Scan for the cell matching the given text and deliver its (x, y) coordinate at center. 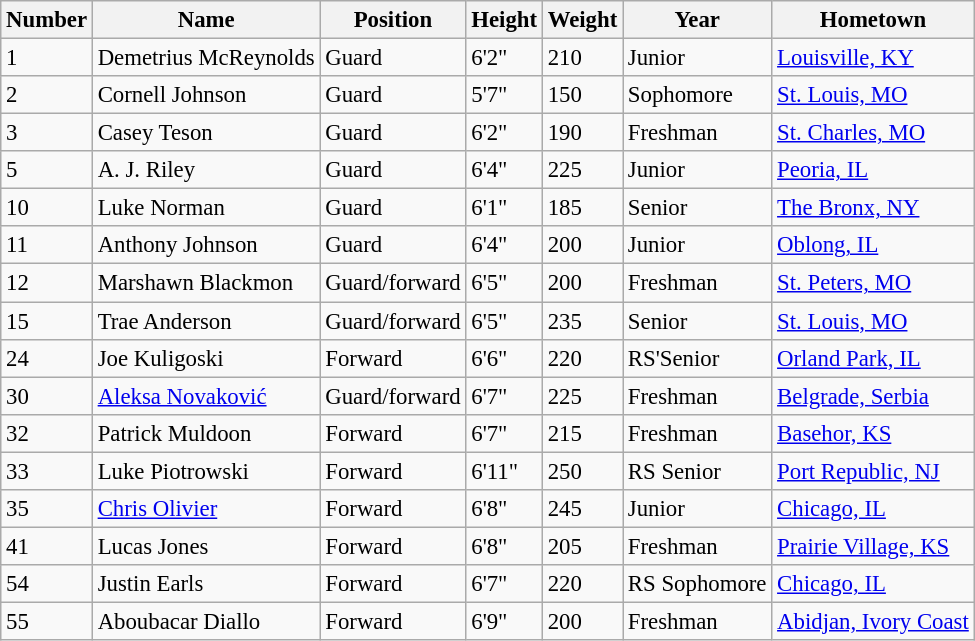
Demetrius McReynolds (206, 58)
235 (582, 321)
250 (582, 471)
RS Sophomore (698, 584)
Aleksa Novaković (206, 396)
RS Senior (698, 471)
150 (582, 95)
Justin Earls (206, 584)
Peoria, IL (873, 170)
6'11" (504, 471)
2 (47, 95)
Abidjan, Ivory Coast (873, 621)
6'6" (504, 358)
205 (582, 546)
Weight (582, 20)
Name (206, 20)
245 (582, 509)
24 (47, 358)
Trae Anderson (206, 321)
15 (47, 321)
Lucas Jones (206, 546)
Year (698, 20)
1 (47, 58)
55 (47, 621)
12 (47, 283)
215 (582, 433)
210 (582, 58)
Joe Kuligoski (206, 358)
Patrick Muldoon (206, 433)
Sophomore (698, 95)
185 (582, 208)
5 (47, 170)
Cornell Johnson (206, 95)
St. Charles, MO (873, 133)
6'9" (504, 621)
Luke Norman (206, 208)
The Bronx, NY (873, 208)
Marshawn Blackmon (206, 283)
Chris Olivier (206, 509)
Prairie Village, KS (873, 546)
Basehor, KS (873, 433)
Number (47, 20)
Belgrade, Serbia (873, 396)
33 (47, 471)
Position (393, 20)
190 (582, 133)
10 (47, 208)
Casey Teson (206, 133)
Oblong, IL (873, 245)
Orland Park, IL (873, 358)
11 (47, 245)
54 (47, 584)
RS'Senior (698, 358)
30 (47, 396)
5'7" (504, 95)
Anthony Johnson (206, 245)
6'1" (504, 208)
Luke Piotrowski (206, 471)
Louisville, KY (873, 58)
Port Republic, NJ (873, 471)
3 (47, 133)
Height (504, 20)
Hometown (873, 20)
Aboubacar Diallo (206, 621)
St. Peters, MO (873, 283)
35 (47, 509)
A. J. Riley (206, 170)
32 (47, 433)
41 (47, 546)
